From the cell containing the given text, extract its center point as [x, y] coordinate. 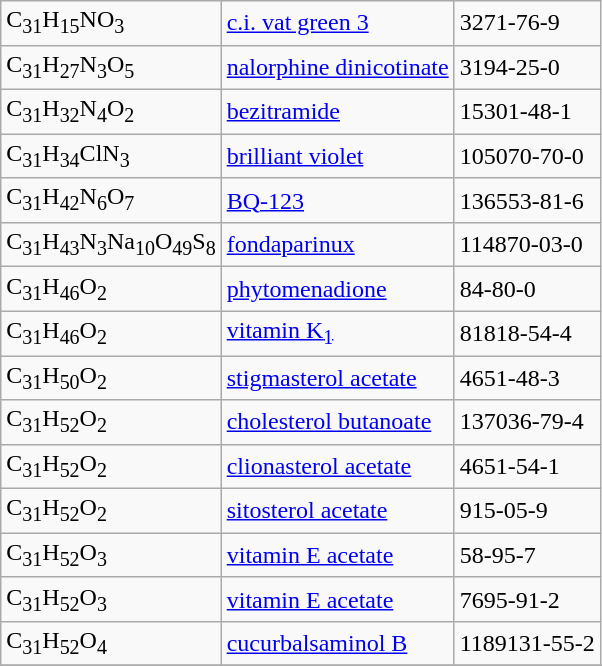
C31H32N4O2 [111, 111]
C31H50O2 [111, 378]
stigmasterol acetate [338, 378]
bezitramide [338, 111]
58-95-7 [527, 555]
136553-81-6 [527, 200]
C31H52O4 [111, 644]
C31H27N3O5 [111, 67]
3271-76-9 [527, 23]
3194-25-0 [527, 67]
4651-48-3 [527, 378]
4651-54-1 [527, 466]
84-80-0 [527, 289]
cholesterol butanoate [338, 422]
C31H34ClN3 [111, 156]
81818-54-4 [527, 333]
vitamin K1 [338, 333]
sitosterol acetate [338, 511]
c.i. vat green 3 [338, 23]
BQ-123 [338, 200]
15301-48-1 [527, 111]
cucurbalsaminol B [338, 644]
brilliant violet [338, 156]
nalorphine dinicotinate [338, 67]
C31H43N3Na10O49S8 [111, 244]
C31H15NO3 [111, 23]
7695-91-2 [527, 599]
fondaparinux [338, 244]
clionasterol acetate [338, 466]
915-05-9 [527, 511]
114870-03-0 [527, 244]
phytomenadione [338, 289]
137036-79-4 [527, 422]
105070-70-0 [527, 156]
C31H42N6O7 [111, 200]
1189131-55-2 [527, 644]
